Find where the given text appears and provide that cell's center as [X, Y] coordinate. 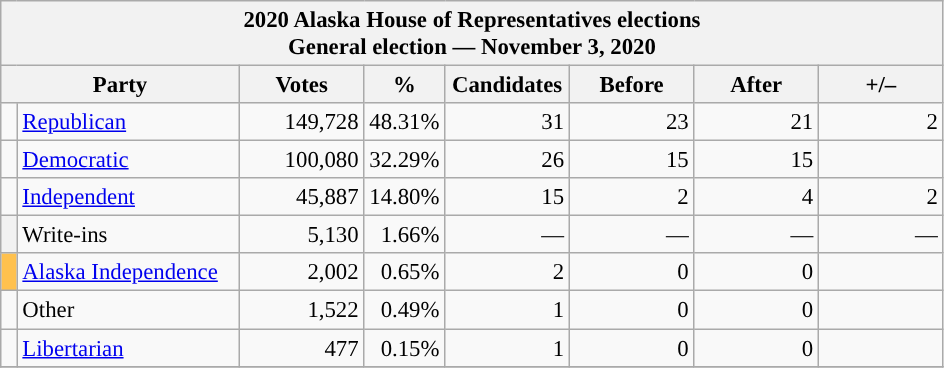
14.80% [404, 197]
21 [756, 122]
100,080 [302, 160]
Candidates [508, 85]
31 [508, 122]
45,887 [302, 197]
+/– [882, 85]
0.49% [404, 310]
48.31% [404, 122]
Libertarian [128, 348]
1,522 [302, 310]
0.65% [404, 273]
Before [632, 85]
32.29% [404, 160]
0.15% [404, 348]
Alaska Independence [128, 273]
Independent [128, 197]
5,130 [302, 235]
2,002 [302, 273]
477 [302, 348]
Party [120, 85]
4 [756, 197]
Democratic [128, 160]
Write-ins [128, 235]
2020 Alaska House of Representatives electionsGeneral election — November 3, 2020 [472, 34]
149,728 [302, 122]
23 [632, 122]
Votes [302, 85]
Republican [128, 122]
1.66% [404, 235]
Other [128, 310]
After [756, 85]
% [404, 85]
26 [508, 160]
